Search for the cell housing the specified text and yield its [X, Y] center coordinate. 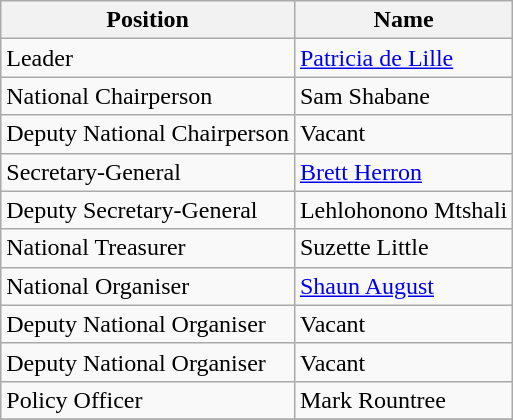
Brett Herron [403, 172]
Mark Rountree [403, 400]
Patricia de Lille [403, 58]
Name [403, 20]
Sam Shabane [403, 96]
National Treasurer [148, 248]
Secretary-General [148, 172]
National Organiser [148, 286]
Deputy National Chairperson [148, 134]
Shaun August [403, 286]
Policy Officer [148, 400]
Suzette Little [403, 248]
Lehlohonono Mtshali [403, 210]
Position [148, 20]
Deputy Secretary-General [148, 210]
National Chairperson [148, 96]
Leader [148, 58]
